Output the (X, Y) coordinate of the center of the cell containing the given text.  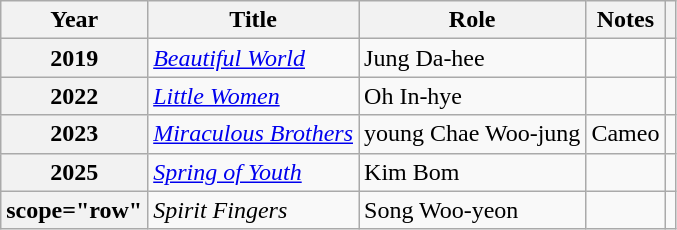
Title (254, 20)
Year (74, 20)
2019 (74, 58)
Spring of Youth (254, 172)
Song Woo-yeon (472, 210)
2023 (74, 134)
Spirit Fingers (254, 210)
2025 (74, 172)
young Chae Woo-jung (472, 134)
Oh In-hye (472, 96)
2022 (74, 96)
Role (472, 20)
Kim Bom (472, 172)
Miraculous Brothers (254, 134)
Notes (626, 20)
Beautiful World (254, 58)
scope="row" (74, 210)
Little Women (254, 96)
Cameo (626, 134)
Jung Da-hee (472, 58)
